Pinpoint the cell where the given text exists, returning its [X, Y] midpoint coordinate. 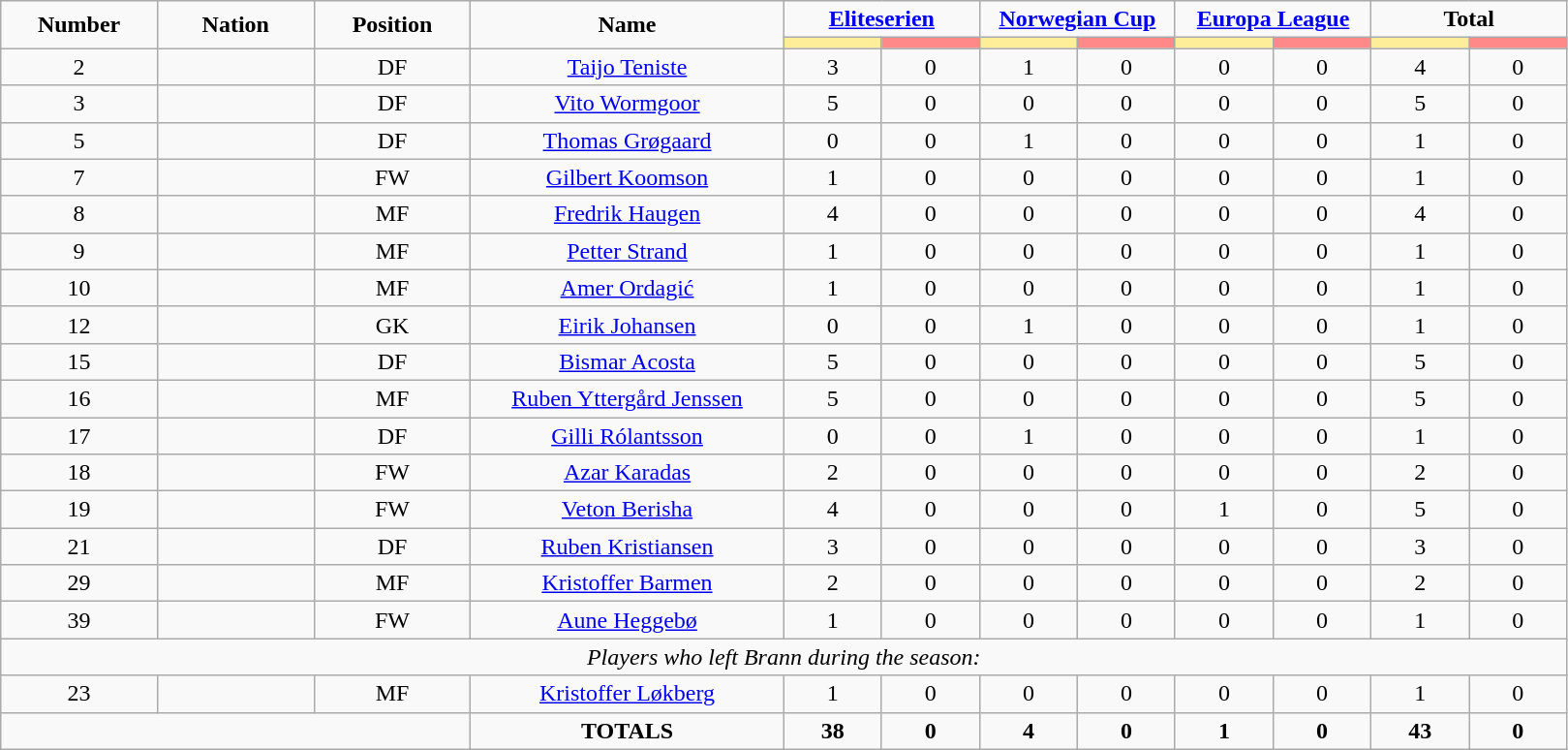
Thomas Grøgaard [628, 141]
Kristoffer Løkberg [628, 694]
16 [79, 398]
7 [79, 177]
Fredrik Haugen [628, 214]
15 [79, 361]
Petter Strand [628, 251]
Position [392, 25]
Name [628, 25]
Aune Heggebø [628, 620]
18 [79, 473]
21 [79, 547]
Bismar Acosta [628, 361]
Eirik Johansen [628, 325]
38 [833, 731]
12 [79, 325]
Norwegian Cup [1077, 19]
TOTALS [628, 731]
9 [79, 251]
29 [79, 583]
Amer Ordagić [628, 288]
Veton Berisha [628, 510]
Gilbert Koomson [628, 177]
Gilli Rólantsson [628, 435]
Vito Wormgoor [628, 104]
Total [1469, 19]
17 [79, 435]
8 [79, 214]
10 [79, 288]
Eliteserien [881, 19]
39 [79, 620]
Nation [235, 25]
Number [79, 25]
19 [79, 510]
Ruben Kristiansen [628, 547]
43 [1420, 731]
Taijo Teniste [628, 67]
Players who left Brann during the season: [784, 657]
Azar Karadas [628, 473]
23 [79, 694]
Ruben Yttergård Jenssen [628, 398]
GK [392, 325]
Kristoffer Barmen [628, 583]
Europa League [1273, 19]
